Output the (x, y) coordinate of the center of the cell containing the given text.  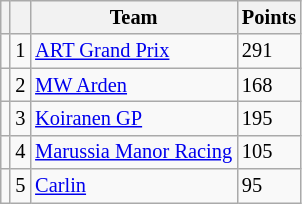
Koiranen GP (134, 118)
105 (269, 152)
Marussia Manor Racing (134, 152)
Carlin (134, 186)
168 (269, 85)
Points (269, 17)
ART Grand Prix (134, 51)
2 (20, 85)
Team (134, 17)
MW Arden (134, 85)
1 (20, 51)
291 (269, 51)
95 (269, 186)
3 (20, 118)
4 (20, 152)
5 (20, 186)
195 (269, 118)
